Provide the (X, Y) coordinate of the cell's center where the given text is located.  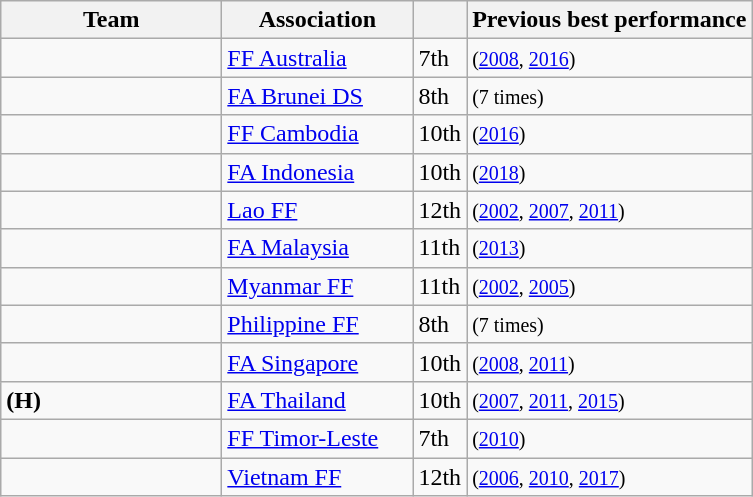
FA Indonesia (318, 172)
Vietnam FF (318, 477)
(2010) (610, 438)
Previous best performance (610, 20)
(2007, 2011, 2015) (610, 400)
Philippine FF (318, 324)
FF Timor-Leste (318, 438)
(2008, 2016) (610, 58)
Lao FF (318, 210)
(H) (112, 400)
FF Cambodia (318, 134)
Team (112, 20)
(2016) (610, 134)
(2002, 2007, 2011) (610, 210)
FF Australia (318, 58)
FA Brunei DS (318, 96)
FA Singapore (318, 362)
(2006, 2010, 2017) (610, 477)
(2008, 2011) (610, 362)
Association (318, 20)
FA Thailand (318, 400)
(2002, 2005) (610, 286)
(2018) (610, 172)
FA Malaysia (318, 248)
(2013) (610, 248)
Myanmar FF (318, 286)
